Locate the cell with the specified text and output its [X, Y] center coordinate. 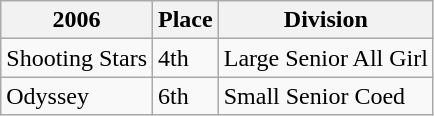
Shooting Stars [77, 58]
Small Senior Coed [326, 96]
2006 [77, 20]
Odyssey [77, 96]
Place [186, 20]
6th [186, 96]
Large Senior All Girl [326, 58]
Division [326, 20]
4th [186, 58]
